From the cell containing the given text, extract its center point as [x, y] coordinate. 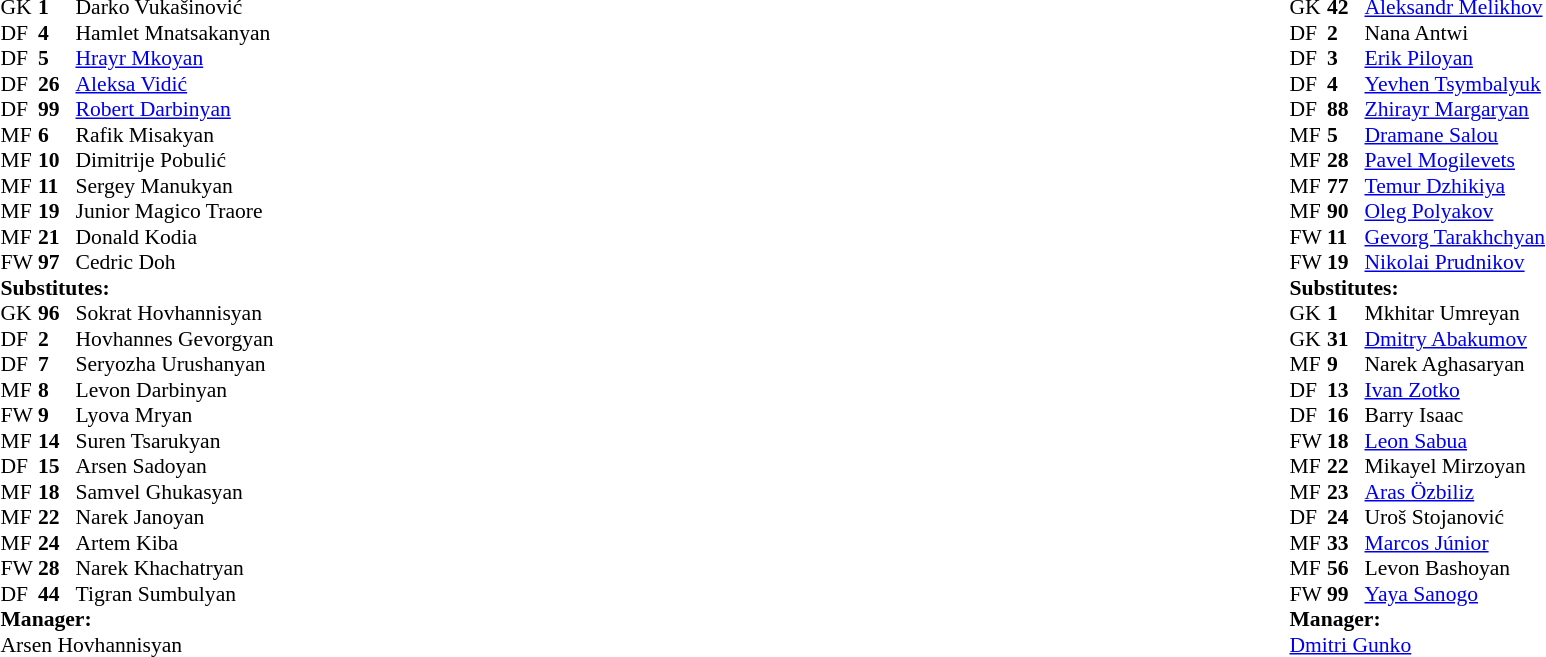
Samvel Ghukasyan [175, 492]
31 [1346, 339]
10 [57, 161]
Zhirayr Margaryan [1454, 109]
Dramane Salou [1454, 135]
Oleg Polyakov [1454, 211]
15 [57, 467]
77 [1346, 186]
Barry Isaac [1454, 415]
Temur Dzhikiya [1454, 186]
13 [1346, 390]
Dimitrije Pobulić [175, 161]
7 [57, 365]
Gevorg Tarakhchyan [1454, 237]
Seryozha Urushanyan [175, 365]
Artem Kiba [175, 543]
Robert Darbinyan [175, 109]
Narek Khachatryan [175, 569]
88 [1346, 109]
8 [57, 390]
3 [1346, 59]
14 [57, 441]
Sokrat Hovhannisyan [175, 313]
56 [1346, 569]
Mkhitar Umreyan [1454, 313]
16 [1346, 415]
90 [1346, 211]
Lyova Mryan [175, 415]
Tigran Sumbulyan [175, 594]
Leon Sabua [1454, 441]
Narek Aghasaryan [1454, 365]
26 [57, 84]
Yevhen Tsymbalyuk [1454, 84]
97 [57, 263]
6 [57, 135]
Marcos Júnior [1454, 543]
Cedric Doh [175, 263]
Narek Janoyan [175, 517]
Pavel Mogilevets [1454, 161]
Sergey Manukyan [175, 186]
Nana Antwi [1454, 33]
Hamlet Mnatsakanyan [175, 33]
96 [57, 313]
Junior Magico Traore [175, 211]
Ivan Zotko [1454, 390]
Yaya Sanogo [1454, 594]
Hovhannes Gevorgyan [175, 339]
Erik Piloyan [1454, 59]
1 [1346, 313]
23 [1346, 492]
Dmitry Abakumov [1454, 339]
Levon Bashoyan [1454, 569]
Mikayel Mirzoyan [1454, 467]
44 [57, 594]
Uroš Stojanović [1454, 517]
Arsen Sadoyan [175, 467]
33 [1346, 543]
Hrayr Mkoyan [175, 59]
Rafik Misakyan [175, 135]
Suren Tsarukyan [175, 441]
Aleksa Vidić [175, 84]
21 [57, 237]
Nikolai Prudnikov [1454, 263]
Aras Özbiliz [1454, 492]
Donald Kodia [175, 237]
Levon Darbinyan [175, 390]
